Provide the (X, Y) coordinate of the cell's center where the given text is located.  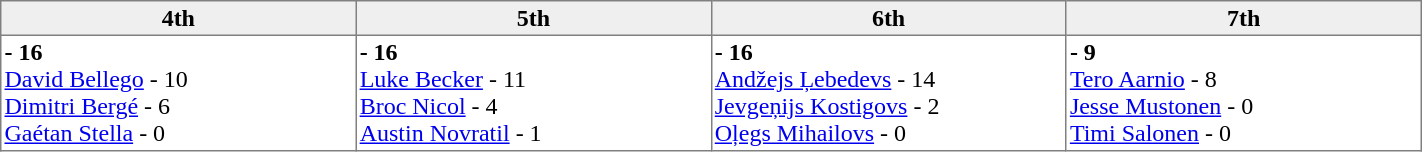
- 9Tero Aarnio - 8Jesse Mustonen - 0Timi Salonen - 0 (1244, 93)
7th (1244, 18)
5th (534, 18)
- 16David Bellego - 10Dimitri Bergé - 6Gaétan Stella - 0 (178, 93)
6th (888, 18)
4th (178, 18)
- 16Luke Becker - 11Broc Nicol - 4Austin Novratil - 1 (534, 93)
- 16Andžejs Ļebedevs - 14Jevgeņijs Kostigovs - 2Oļegs Mihailovs - 0 (888, 93)
